Scan for the cell matching the given text and deliver its [X, Y] coordinate at center. 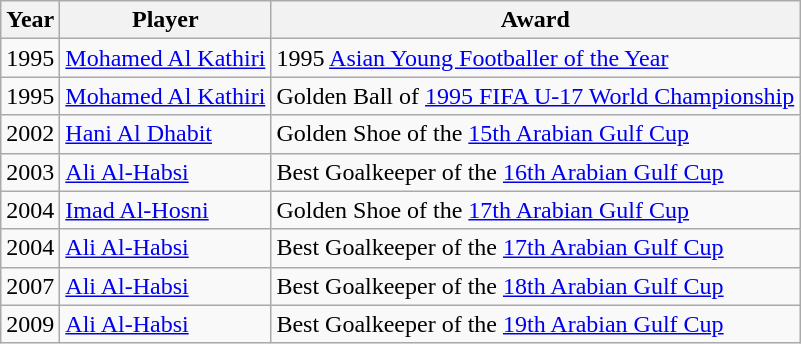
Hani Al Dhabit [166, 134]
2009 [30, 324]
Imad Al-Hosni [166, 210]
2007 [30, 286]
Best Goalkeeper of the 19th Arabian Gulf Cup [536, 324]
Player [166, 20]
2003 [30, 172]
Best Goalkeeper of the 16th Arabian Gulf Cup [536, 172]
Best Goalkeeper of the 17th Arabian Gulf Cup [536, 248]
2002 [30, 134]
1995 Asian Young Footballer of the Year [536, 58]
Year [30, 20]
Golden Shoe of the 15th Arabian Gulf Cup [536, 134]
Golden Shoe of the 17th Arabian Gulf Cup [536, 210]
Golden Ball of 1995 FIFA U-17 World Championship [536, 96]
Award [536, 20]
Best Goalkeeper of the 18th Arabian Gulf Cup [536, 286]
